Return (x, y) of the center of cell containing provided text 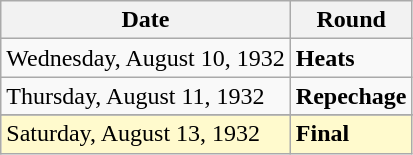
Heats (351, 58)
Wednesday, August 10, 1932 (146, 58)
Saturday, August 13, 1932 (146, 134)
Thursday, August 11, 1932 (146, 96)
Final (351, 134)
Round (351, 20)
Date (146, 20)
Repechage (351, 96)
